Return the [x, y] coordinate for the center point of the cell that contains the specified text.  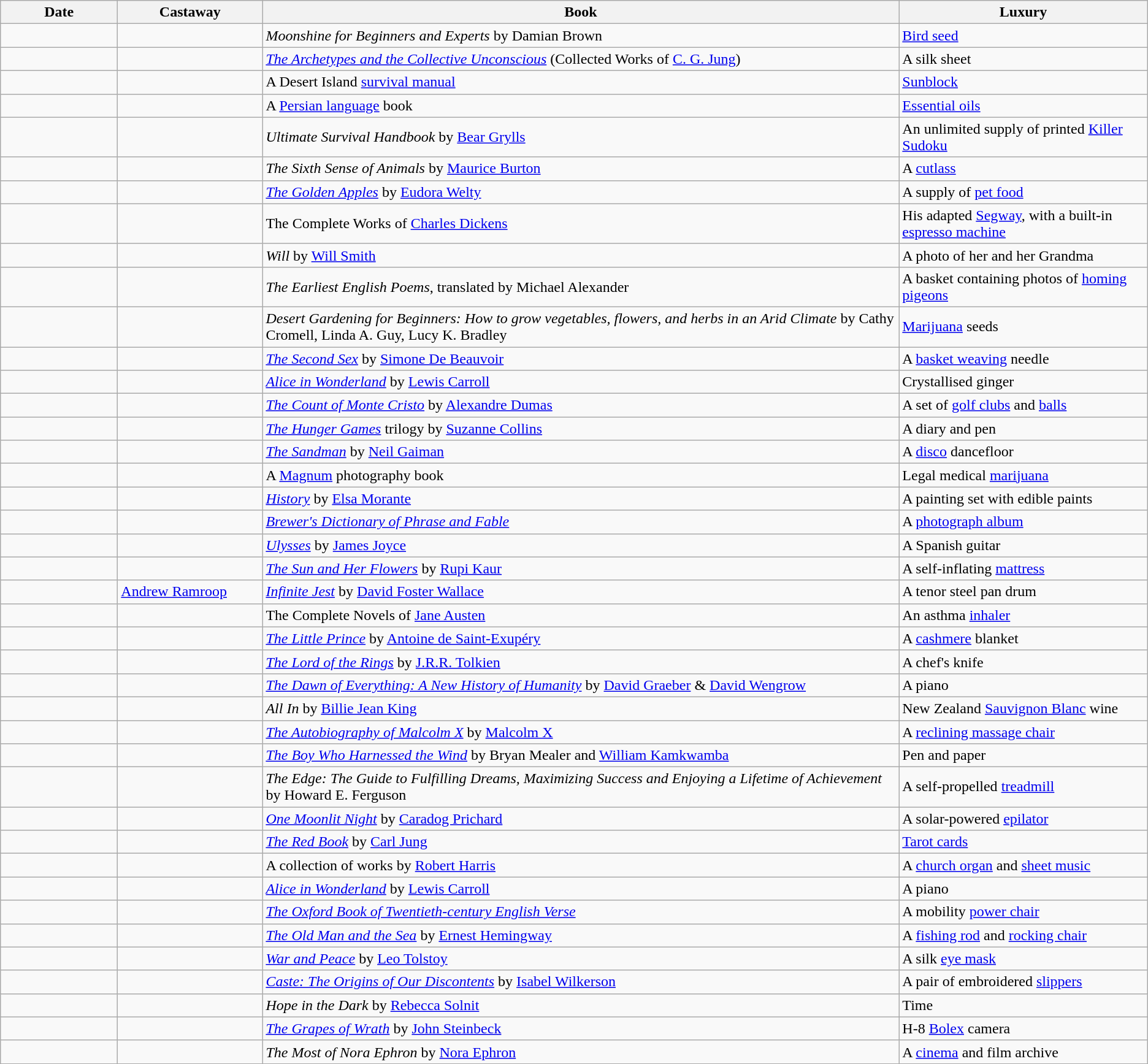
An unlimited supply of printed Killer Sudoku [1023, 137]
Desert Gardening for Beginners: How to grow vegetables, flowers, and herbs in an Arid Climate by Cathy Cromell, Linda A. Guy, Lucy K. Bradley [581, 326]
A pair of embroidered slippers [1023, 982]
The Edge: The Guide to Fulfilling Dreams, Maximizing Success and Enjoying a Lifetime of Achievement by Howard E. Ferguson [581, 787]
The Oxford Book of Twentieth-century English Verse [581, 912]
Infinite Jest by David Foster Wallace [581, 592]
New Zealand Sauvignon Blanc wine [1023, 708]
Book [581, 12]
A cutlass [1023, 169]
A painting set with edible paints [1023, 499]
The Sun and Her Flowers by Rupi Kaur [581, 568]
A Magnum photography book [581, 475]
Luxury [1023, 12]
Date [59, 12]
The Old Man and the Sea by Ernest Hemingway [581, 935]
Ultimate Survival Handbook by Bear Grylls [581, 137]
A chef's knife [1023, 662]
Sunblock [1023, 82]
Brewer's Dictionary of Phrase and Fable [581, 522]
Will by Will Smith [581, 255]
A photo of her and her Grandma [1023, 255]
The Dawn of Everything: A New History of Humanity by David Graeber & David Wengrow [581, 685]
An asthma inhaler [1023, 615]
H-8 Bolex camera [1023, 1028]
A solar-powered epilator [1023, 819]
The Sandman by Neil Gaiman [581, 452]
A Persian language book [581, 105]
A photograph album [1023, 522]
Andrew Ramroop [190, 592]
Bird seed [1023, 36]
A self-inflating mattress [1023, 568]
One Moonlit Night by Caradog Prichard [581, 819]
A basket weaving needle [1023, 359]
A cinema and film archive [1023, 1052]
The Archetypes and the Collective Unconscious (Collected Works of C. G. Jung) [581, 59]
A basket containing photos of homing pigeons [1023, 287]
The Hunger Games trilogy by Suzanne Collins [581, 429]
All In by Billie Jean King [581, 708]
A disco dancefloor [1023, 452]
The Grapes of Wrath by John Steinbeck [581, 1028]
Castaway [190, 12]
The Most of Nora Ephron by Nora Ephron [581, 1052]
A cashmere blanket [1023, 638]
A diary and pen [1023, 429]
The Boy Who Harnessed the Wind by Bryan Mealer and William Kamkwamba [581, 756]
Hope in the Dark by Rebecca Solnit [581, 1005]
Ulysses by James Joyce [581, 545]
War and Peace by Leo Tolstoy [581, 959]
A church organ and sheet music [1023, 865]
Caste: The Origins of Our Discontents by Isabel Wilkerson [581, 982]
The Little Prince by Antoine de Saint-Exupéry [581, 638]
Moonshine for Beginners and Experts by Damian Brown [581, 36]
A reclining massage chair [1023, 732]
History by Elsa Morante [581, 499]
The Complete Works of Charles Dickens [581, 223]
The Red Book by Carl Jung [581, 842]
A silk eye mask [1023, 959]
A Desert Island survival manual [581, 82]
The Autobiography of Malcolm X by Malcolm X [581, 732]
A set of golf clubs and balls [1023, 405]
The Complete Novels of Jane Austen [581, 615]
Crystallised ginger [1023, 382]
A Spanish guitar [1023, 545]
His adapted Segway, with a built-in espresso machine [1023, 223]
A supply of pet food [1023, 192]
A collection of works by Robert Harris [581, 865]
Pen and paper [1023, 756]
A fishing rod and rocking chair [1023, 935]
The Golden Apples by Eudora Welty [581, 192]
Marijuana seeds [1023, 326]
Legal medical marijuana [1023, 475]
A self-propelled treadmill [1023, 787]
A silk sheet [1023, 59]
A mobility power chair [1023, 912]
The Sixth Sense of Animals by Maurice Burton [581, 169]
The Count of Monte Cristo by Alexandre Dumas [581, 405]
The Lord of the Rings by J.R.R. Tolkien [581, 662]
Time [1023, 1005]
Tarot cards [1023, 842]
The Earliest English Poems, translated by Michael Alexander [581, 287]
Essential oils [1023, 105]
The Second Sex by Simone De Beauvoir [581, 359]
A tenor steel pan drum [1023, 592]
